From the cell containing the given text, extract its center point as [X, Y] coordinate. 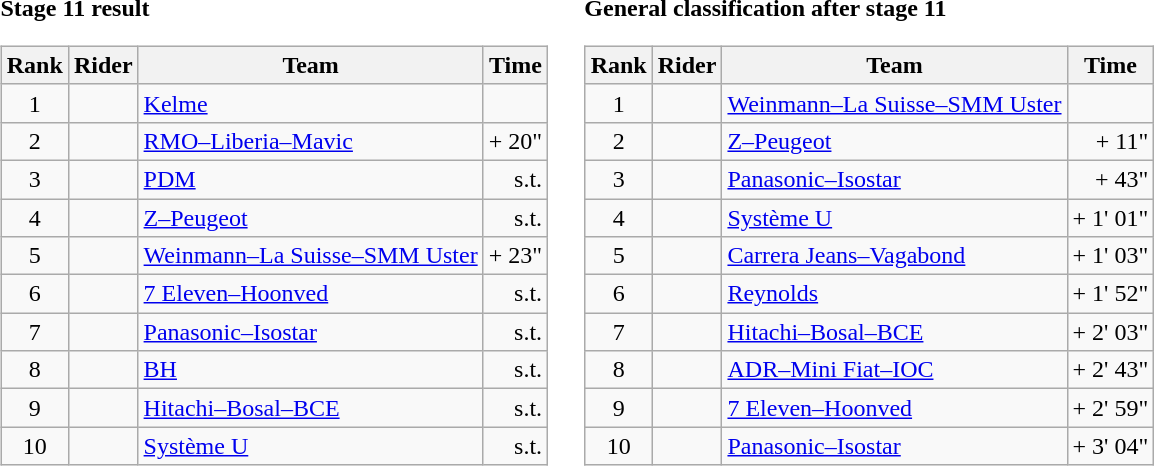
+ 1' 52" [1110, 294]
+ 2' 59" [1110, 408]
+ 1' 01" [1110, 217]
ADR–Mini Fiat–IOC [894, 370]
+ 3' 04" [1110, 446]
+ 2' 43" [1110, 370]
Carrera Jeans–Vagabond [894, 256]
+ 11" [1110, 141]
PDM [310, 179]
+ 23" [515, 256]
+ 20" [515, 141]
BH [310, 370]
+ 1' 03" [1110, 256]
+ 2' 03" [1110, 332]
RMO–Liberia–Mavic [310, 141]
+ 43" [1110, 179]
Reynolds [894, 294]
Kelme [310, 103]
